Extract the (x, y) coordinate from the center of the cell holding the provided text.  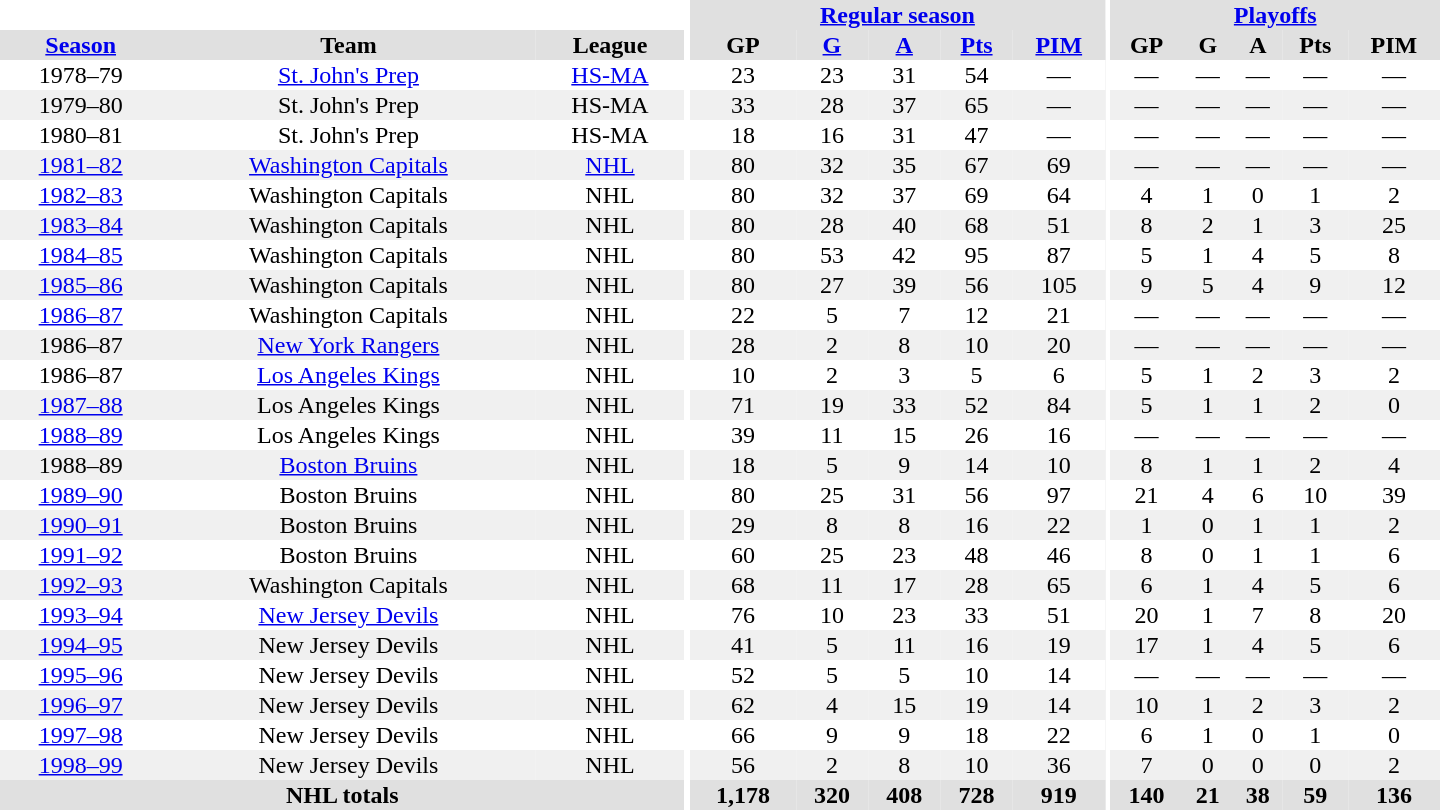
League (610, 45)
919 (1059, 795)
408 (904, 795)
53 (832, 255)
66 (743, 735)
1979–80 (80, 105)
1,178 (743, 795)
38 (1258, 795)
47 (976, 135)
Regular season (898, 15)
29 (743, 525)
42 (904, 255)
62 (743, 705)
71 (743, 405)
1994–95 (80, 645)
1996–97 (80, 705)
41 (743, 645)
1980–81 (80, 135)
60 (743, 555)
1983–84 (80, 225)
1978–79 (80, 75)
26 (976, 435)
76 (743, 615)
1993–94 (80, 615)
48 (976, 555)
35 (904, 165)
40 (904, 225)
84 (1059, 405)
64 (1059, 195)
140 (1146, 795)
54 (976, 75)
27 (832, 285)
NHL totals (342, 795)
1997–98 (80, 735)
59 (1316, 795)
320 (832, 795)
1987–88 (80, 405)
1995–96 (80, 675)
95 (976, 255)
Playoffs (1275, 15)
728 (976, 795)
67 (976, 165)
New York Rangers (348, 345)
Season (80, 45)
105 (1059, 285)
1985–86 (80, 285)
1981–82 (80, 165)
Team (348, 45)
36 (1059, 765)
87 (1059, 255)
1989–90 (80, 495)
1982–83 (80, 195)
46 (1059, 555)
1984–85 (80, 255)
97 (1059, 495)
136 (1394, 795)
1992–93 (80, 585)
1991–92 (80, 555)
1990–91 (80, 525)
1998–99 (80, 765)
